Locate the cell with the specified text and output its [X, Y] center coordinate. 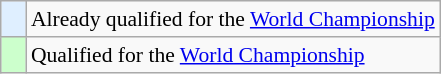
Already qualified for the World Championship [233, 19]
Qualified for the World Championship [233, 55]
